Find where the given text appears and provide that cell's center as [X, Y] coordinate. 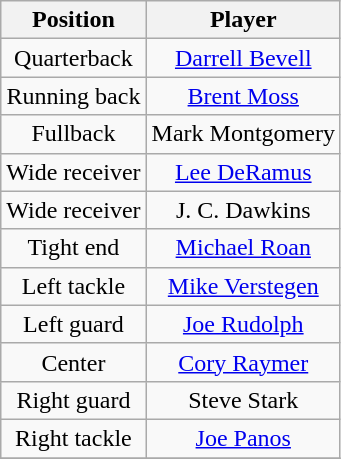
Mike Verstegen [243, 286]
Player [243, 20]
J. C. Dawkins [243, 210]
Michael Roan [243, 248]
Center [74, 362]
Right tackle [74, 438]
Lee DeRamus [243, 172]
Left guard [74, 324]
Joe Panos [243, 438]
Darrell Bevell [243, 58]
Steve Stark [243, 400]
Right guard [74, 400]
Position [74, 20]
Brent Moss [243, 96]
Joe Rudolph [243, 324]
Cory Raymer [243, 362]
Quarterback [74, 58]
Running back [74, 96]
Tight end [74, 248]
Fullback [74, 134]
Mark Montgomery [243, 134]
Left tackle [74, 286]
